Provide the (X, Y) coordinate of the cell's center where the given text is located.  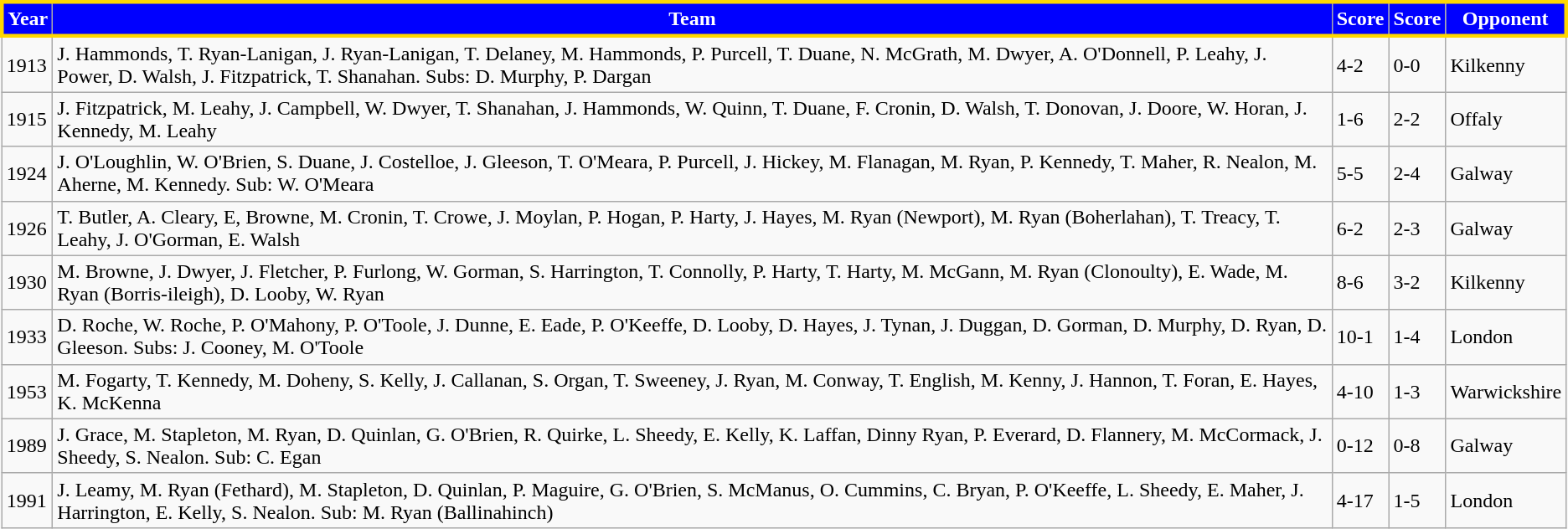
2-2 (1417, 119)
0-0 (1417, 64)
1926 (27, 228)
Year (27, 18)
0-8 (1417, 445)
2-3 (1417, 228)
5-5 (1360, 174)
Offaly (1506, 119)
1913 (27, 64)
8-6 (1360, 283)
1915 (27, 119)
1-3 (1417, 392)
1930 (27, 283)
1989 (27, 445)
1991 (27, 501)
Opponent (1506, 18)
4-17 (1360, 501)
1-6 (1360, 119)
2-4 (1417, 174)
1-4 (1417, 336)
1933 (27, 336)
Warwickshire (1506, 392)
0-12 (1360, 445)
Team (692, 18)
3-2 (1417, 283)
4-2 (1360, 64)
1953 (27, 392)
4-10 (1360, 392)
1924 (27, 174)
6-2 (1360, 228)
10-1 (1360, 336)
1-5 (1417, 501)
